Search for the cell housing the specified text and yield its [x, y] center coordinate. 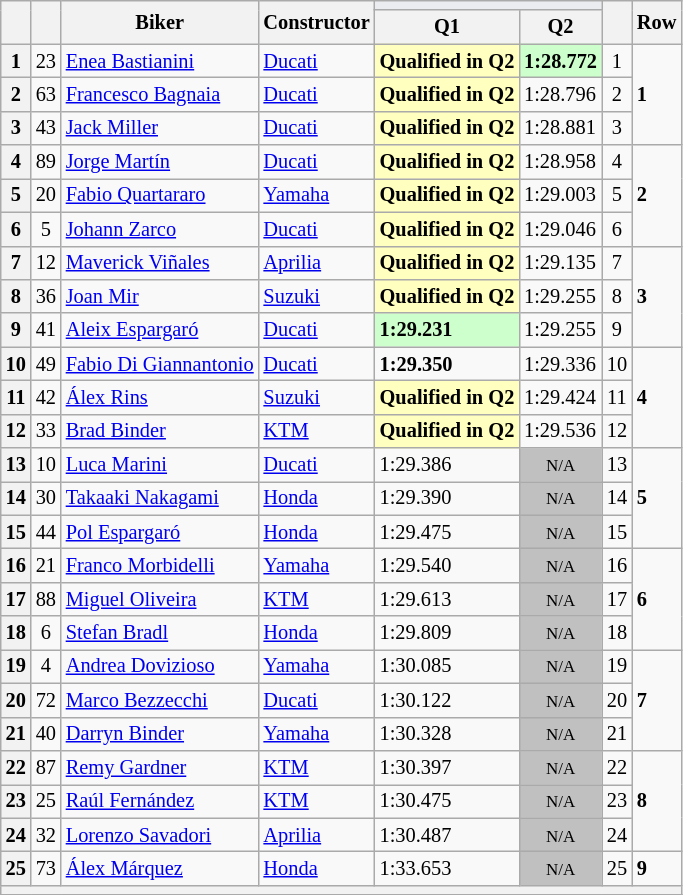
1:29.613 [447, 599]
Q2 [560, 27]
Francesco Bagnaia [160, 94]
1:29.809 [447, 633]
40 [46, 734]
1:29.135 [560, 263]
Row [656, 22]
1:29.424 [560, 397]
1:29.540 [447, 565]
1:30.475 [447, 801]
Jack Miller [160, 128]
Q1 [447, 27]
Luca Marini [160, 465]
Darryn Binder [160, 734]
1:29.336 [560, 364]
44 [46, 532]
49 [46, 364]
1:28.772 [560, 61]
1:29.003 [560, 195]
1:33.653 [447, 868]
73 [46, 868]
Aleix Espargaró [160, 330]
Pol Espargaró [160, 532]
Joan Mir [160, 296]
Raúl Fernández [160, 801]
Álex Rins [160, 397]
1:29.475 [447, 532]
1:29.046 [560, 229]
Johann Zarco [160, 229]
32 [46, 835]
Lorenzo Savadori [160, 835]
88 [46, 599]
Fabio Quartararo [160, 195]
Marco Bezzecchi [160, 700]
42 [46, 397]
1:30.487 [447, 835]
1:29.350 [447, 364]
89 [46, 162]
Franco Morbidelli [160, 565]
Fabio Di Giannantonio [160, 364]
1:29.386 [447, 465]
Brad Binder [160, 431]
63 [46, 94]
87 [46, 767]
Maverick Viñales [160, 263]
1:30.328 [447, 734]
30 [46, 498]
33 [46, 431]
1:29.536 [560, 431]
Takaaki Nakagami [160, 498]
1:29.390 [447, 498]
Enea Bastianini [160, 61]
72 [46, 700]
Álex Márquez [160, 868]
41 [46, 330]
36 [46, 296]
Andrea Dovizioso [160, 666]
Remy Gardner [160, 767]
1:30.122 [447, 700]
1:28.958 [560, 162]
Jorge Martín [160, 162]
Miguel Oliveira [160, 599]
Biker [160, 22]
1:29.231 [447, 330]
Stefan Bradl [160, 633]
1:28.796 [560, 94]
1:30.085 [447, 666]
43 [46, 128]
1:28.881 [560, 128]
1:30.397 [447, 767]
Constructor [317, 22]
